Extract the (x, y) coordinate from the center of the cell holding the provided text.  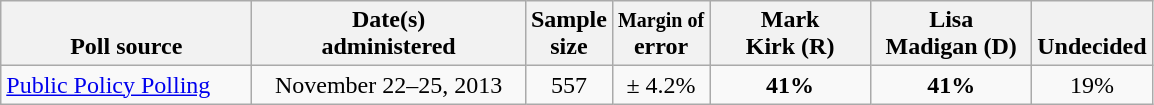
November 22–25, 2013 (389, 85)
Samplesize (568, 34)
Date(s)administered (389, 34)
LisaMadigan (D) (952, 34)
Public Policy Polling (126, 85)
Undecided (1092, 34)
Margin oferror (660, 34)
± 4.2% (660, 85)
MarkKirk (R) (790, 34)
557 (568, 85)
Poll source (126, 34)
19% (1092, 85)
